From the cell containing the given text, extract its center point as [X, Y] coordinate. 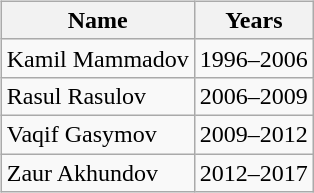
Years [254, 20]
2009–2012 [254, 134]
Zaur Akhundov [98, 173]
Name [98, 20]
1996–2006 [254, 58]
2006–2009 [254, 96]
Rasul Rasulov [98, 96]
Vaqif Gasymov [98, 134]
2012–2017 [254, 173]
Kamil Mammadov [98, 58]
